For the text-containing cell, return its midpoint in (X, Y) coordinate format. 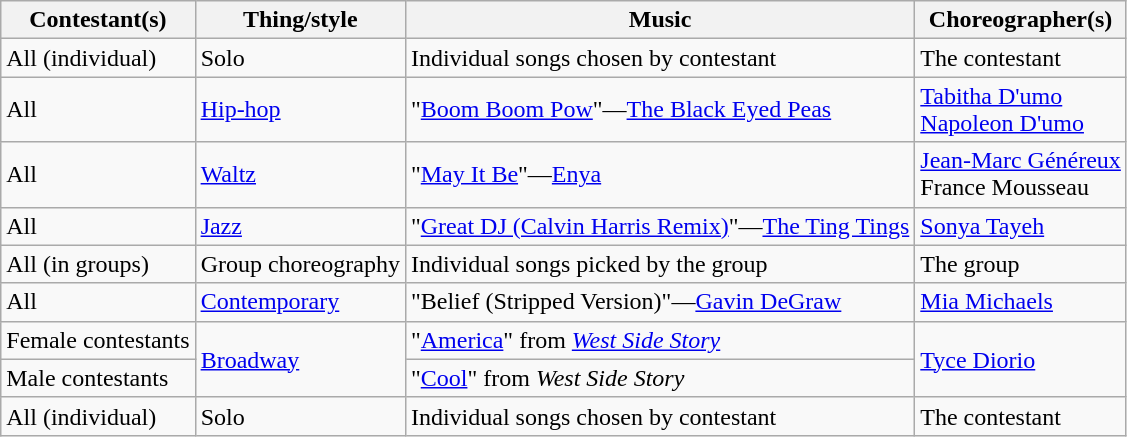
Waltz (300, 174)
Choreographer(s) (1021, 20)
Broadway (300, 359)
Tyce Diorio (1021, 359)
Sonya Tayeh (1021, 226)
Thing/style (300, 20)
Contemporary (300, 302)
The group (1021, 264)
Individual songs picked by the group (660, 264)
Hip-hop (300, 110)
"Cool" from West Side Story (660, 378)
Female contestants (98, 340)
"May It Be"—Enya (660, 174)
Jean-Marc GénéreuxFrance Mousseau (1021, 174)
"Great DJ (Calvin Harris Remix)"—The Ting Tings (660, 226)
Contestant(s) (98, 20)
"Boom Boom Pow"—The Black Eyed Peas (660, 110)
Mia Michaels (1021, 302)
Group choreography (300, 264)
Jazz (300, 226)
Tabitha D'umoNapoleon D'umo (1021, 110)
"Belief (Stripped Version)"—Gavin DeGraw (660, 302)
"America" from West Side Story (660, 340)
Music (660, 20)
Male contestants (98, 378)
All (in groups) (98, 264)
